Output the (X, Y) coordinate of the center of the cell containing the given text.  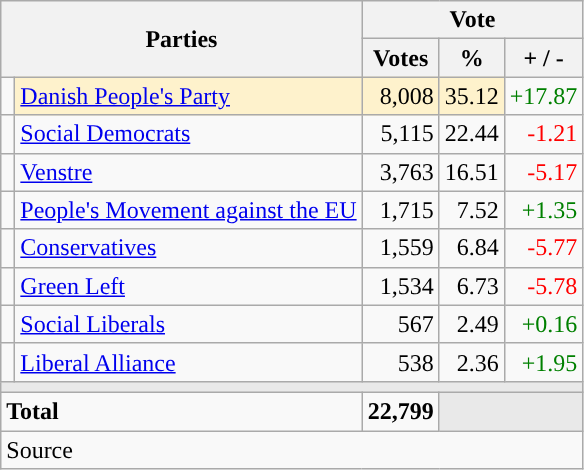
2.49 (472, 324)
Votes (400, 58)
1,715 (400, 210)
People's Movement against the EU (188, 210)
+1.35 (544, 210)
Danish People's Party (188, 96)
5,115 (400, 134)
-5.78 (544, 286)
Green Left (188, 286)
7.52 (472, 210)
16.51 (472, 172)
-5.77 (544, 248)
+0.16 (544, 324)
Liberal Alliance (188, 362)
Venstre (188, 172)
2.36 (472, 362)
Total (182, 411)
Vote (472, 20)
6.84 (472, 248)
538 (400, 362)
22.44 (472, 134)
567 (400, 324)
6.73 (472, 286)
% (472, 58)
Source (292, 449)
22,799 (400, 411)
-1.21 (544, 134)
35.12 (472, 96)
3,763 (400, 172)
+1.95 (544, 362)
+ / - (544, 58)
8,008 (400, 96)
Parties (182, 39)
Social Liberals (188, 324)
1,534 (400, 286)
1,559 (400, 248)
Conservatives (188, 248)
Social Democrats (188, 134)
-5.17 (544, 172)
+17.87 (544, 96)
